Search for the cell housing the specified text and yield its [x, y] center coordinate. 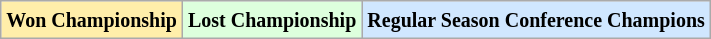
Regular Season Conference Champions [536, 20]
Won Championship [92, 20]
Lost Championship [272, 20]
